Return (X, Y) of the center of cell containing provided text 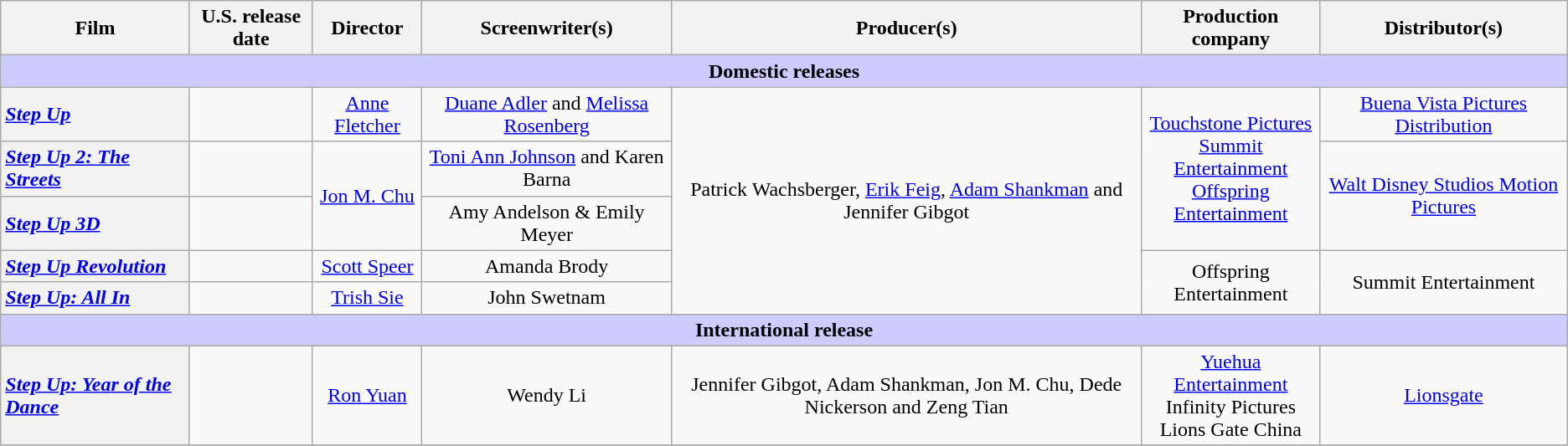
Step Up 3D (95, 223)
Screenwriter(s) (547, 28)
Jon M. Chu (367, 196)
Director (367, 28)
U.S. release date (251, 28)
Lionsgate (1444, 395)
Summit Entertainment (1444, 282)
Yuehua EntertainmentInfinity PicturesLions Gate China (1231, 395)
Domestic releases (784, 71)
Anne Fletcher (367, 114)
Step Up Revolution (95, 266)
Patrick Wachsberger, Erik Feig, Adam Shankman and Jennifer Gibgot (906, 201)
Walt Disney Studios Motion Pictures (1444, 196)
Toni Ann Johnson and Karen Barna (547, 169)
Film (95, 28)
Production company (1231, 28)
Step Up: All In (95, 298)
Wendy Li (547, 395)
Offspring Entertainment (1231, 282)
Step Up (95, 114)
Amy Andelson & Emily Meyer (547, 223)
Duane Adler and Melissa Rosenberg (547, 114)
Step Up 2: The Streets (95, 169)
Jennifer Gibgot, Adam Shankman, Jon M. Chu, Dede Nickerson and Zeng Tian (906, 395)
Producer(s) (906, 28)
Buena Vista Pictures Distribution (1444, 114)
John Swetnam (547, 298)
Amanda Brody (547, 266)
Scott Speer (367, 266)
Ron Yuan (367, 395)
Distributor(s) (1444, 28)
Trish Sie (367, 298)
International release (784, 330)
Touchstone PicturesSummit EntertainmentOffspring Entertainment (1231, 169)
Step Up: Year of the Dance (95, 395)
